Pinpoint the cell where the given text exists, returning its (X, Y) midpoint coordinate. 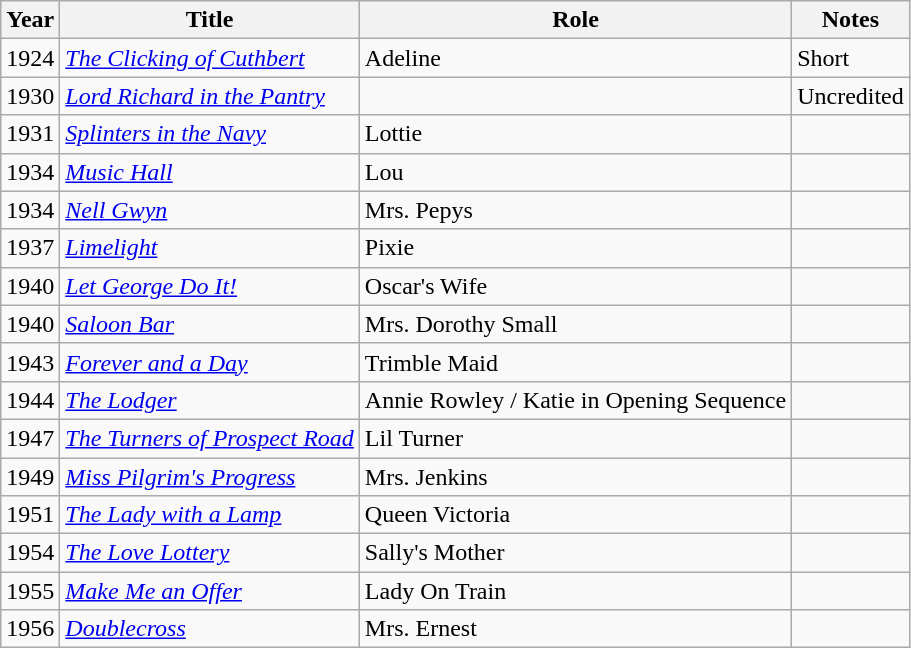
The Lodger (210, 400)
The Turners of Prospect Road (210, 438)
The Love Lottery (210, 553)
Lottie (575, 134)
1943 (30, 362)
Annie Rowley / Katie in Opening Sequence (575, 400)
Mrs. Dorothy Small (575, 324)
The Clicking of Cuthbert (210, 58)
Mrs. Jenkins (575, 477)
Lord Richard in the Pantry (210, 96)
Notes (851, 20)
1949 (30, 477)
Let George Do It! (210, 286)
Make Me an Offer (210, 591)
Oscar's Wife (575, 286)
1944 (30, 400)
Role (575, 20)
Doublecross (210, 629)
Pixie (575, 248)
1930 (30, 96)
Lou (575, 172)
1947 (30, 438)
Year (30, 20)
Nell Gwyn (210, 210)
Sally's Mother (575, 553)
Limelight (210, 248)
1951 (30, 515)
Uncredited (851, 96)
1955 (30, 591)
1924 (30, 58)
Mrs. Pepys (575, 210)
Trimble Maid (575, 362)
Short (851, 58)
Queen Victoria (575, 515)
Lady On Train (575, 591)
The Lady with a Lamp (210, 515)
Title (210, 20)
Music Hall (210, 172)
1956 (30, 629)
1954 (30, 553)
Splinters in the Navy (210, 134)
1931 (30, 134)
Adeline (575, 58)
Mrs. Ernest (575, 629)
Lil Turner (575, 438)
Saloon Bar (210, 324)
1937 (30, 248)
Forever and a Day (210, 362)
Miss Pilgrim's Progress (210, 477)
